Return the (X, Y) coordinate for the center point of the cell that contains the specified text.  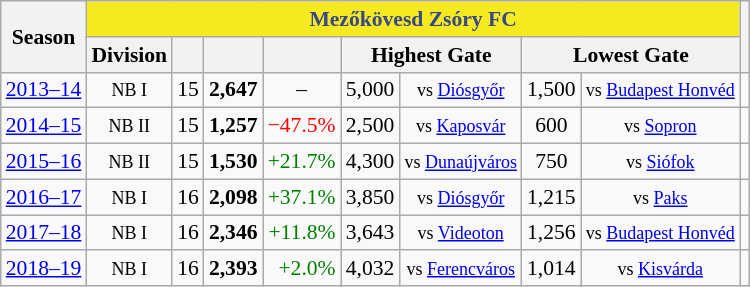
600 (552, 126)
1,014 (552, 269)
2,346 (234, 233)
vs Videoton (460, 233)
2,500 (370, 126)
vs Sopron (660, 126)
1,500 (552, 90)
4,032 (370, 269)
2,098 (234, 197)
vs Kisvárda (660, 269)
1,257 (234, 126)
– (302, 90)
2014–15 (44, 126)
Lowest Gate (631, 55)
2,393 (234, 269)
5,000 (370, 90)
Division (129, 55)
+21.7% (302, 162)
−47.5% (302, 126)
3,643 (370, 233)
2015–16 (44, 162)
4,300 (370, 162)
+37.1% (302, 197)
1,215 (552, 197)
vs Paks (660, 197)
+11.8% (302, 233)
1,256 (552, 233)
vs Siófok (660, 162)
+2.0% (302, 269)
2013–14 (44, 90)
2,647 (234, 90)
750 (552, 162)
vs Ferencváros (460, 269)
2018–19 (44, 269)
vs Dunaújváros (460, 162)
Season (44, 36)
2016–17 (44, 197)
2017–18 (44, 233)
1,530 (234, 162)
Highest Gate (432, 55)
vs Kaposvár (460, 126)
3,850 (370, 197)
Mezőkövesd Zsóry FC (412, 19)
